Find where the given text appears and provide that cell's center as (X, Y) coordinate. 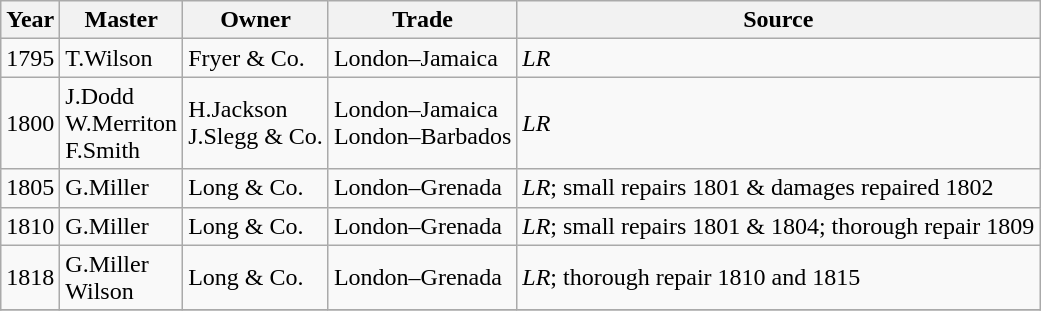
G.MillerWilson (122, 278)
London–JamaicaLondon–Barbados (422, 123)
1805 (30, 188)
Master (122, 20)
LR; small repairs 1801 & 1804; thorough repair 1809 (778, 226)
London–Jamaica (422, 58)
Fryer & Co. (256, 58)
LR; thorough repair 1810 and 1815 (778, 278)
Trade (422, 20)
Owner (256, 20)
1818 (30, 278)
1795 (30, 58)
1800 (30, 123)
J.DoddW.MerritonF.Smith (122, 123)
T.Wilson (122, 58)
LR; small repairs 1801 & damages repaired 1802 (778, 188)
1810 (30, 226)
Source (778, 20)
Year (30, 20)
H.JacksonJ.Slegg & Co. (256, 123)
